Locate the cell with the specified text and output its [X, Y] center coordinate. 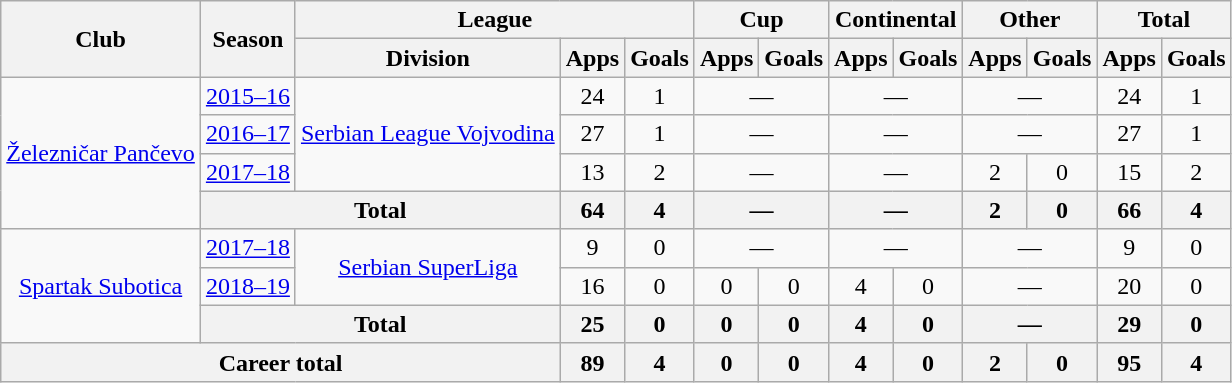
Železničar Pančevo [101, 153]
2016–17 [248, 134]
16 [592, 286]
Continental [896, 20]
Cup [761, 20]
League [494, 20]
29 [1129, 324]
Serbian SuperLiga [428, 267]
Division [428, 58]
95 [1129, 362]
89 [592, 362]
13 [592, 172]
15 [1129, 172]
Club [101, 39]
66 [1129, 210]
25 [592, 324]
2018–19 [248, 286]
20 [1129, 286]
Career total [280, 362]
Spartak Subotica [101, 286]
Other [1030, 20]
Serbian League Vojvodina [428, 134]
2015–16 [248, 96]
Season [248, 39]
64 [592, 210]
